Find where the given text appears and provide that cell's center as [x, y] coordinate. 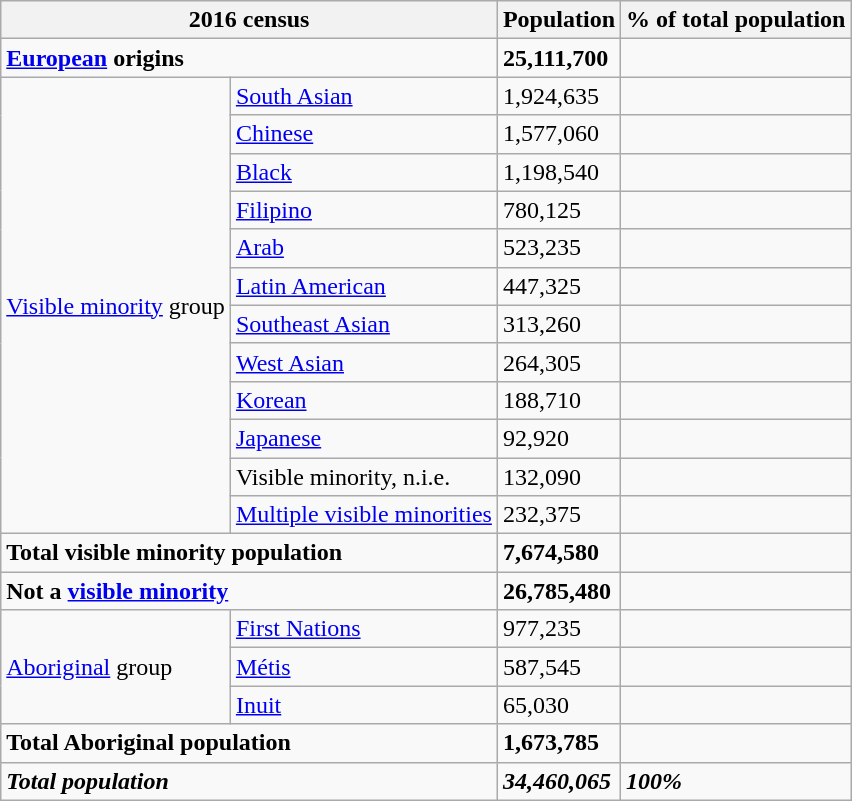
South Asian [364, 96]
Total population [250, 781]
Latin American [364, 286]
Not a visible minority [250, 591]
587,545 [558, 667]
Total visible minority population [250, 553]
Southeast Asian [364, 324]
Multiple visible minorities [364, 515]
1,198,540 [558, 172]
Population [558, 20]
264,305 [558, 362]
7,674,580 [558, 553]
188,710 [558, 400]
977,235 [558, 629]
25,111,700 [558, 58]
Métis [364, 667]
Chinese [364, 134]
1,577,060 [558, 134]
% of total population [736, 20]
Aboriginal group [116, 667]
Black [364, 172]
447,325 [558, 286]
92,920 [558, 438]
26,785,480 [558, 591]
1,673,785 [558, 743]
Visible minority group [116, 306]
Japanese [364, 438]
Arab [364, 248]
1,924,635 [558, 96]
2016 census [250, 20]
Visible minority, n.i.e. [364, 477]
313,260 [558, 324]
First Nations [364, 629]
100% [736, 781]
65,030 [558, 705]
Total Aboriginal population [250, 743]
Inuit [364, 705]
European origins [250, 58]
232,375 [558, 515]
West Asian [364, 362]
523,235 [558, 248]
Filipino [364, 210]
Korean [364, 400]
34,460,065 [558, 781]
132,090 [558, 477]
780,125 [558, 210]
